Identify which cell holds the provided text, then report its [X, Y] central coordinate. 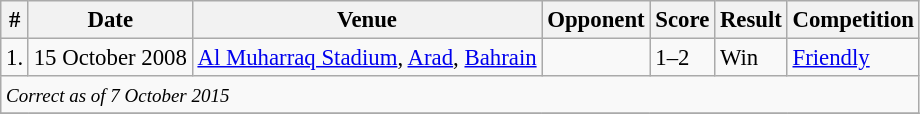
Competition [853, 20]
1. [15, 58]
Win [752, 58]
Al Muharraq Stadium, Arad, Bahrain [367, 58]
# [15, 20]
Correct as of 7 October 2015 [460, 95]
Opponent [596, 20]
15 October 2008 [110, 58]
Score [682, 20]
1–2 [682, 58]
Venue [367, 20]
Friendly [853, 58]
Date [110, 20]
Result [752, 20]
